Determine the [X, Y] coordinate at the center of the cell enclosing the given text.  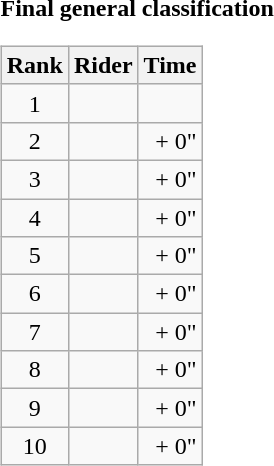
6 [34, 294]
4 [34, 217]
9 [34, 408]
10 [34, 446]
3 [34, 179]
Time [170, 65]
Rider [103, 65]
8 [34, 370]
Rank [34, 65]
5 [34, 256]
7 [34, 332]
2 [34, 141]
1 [34, 103]
